Determine the (x, y) coordinate at the center of the cell enclosing the given text.  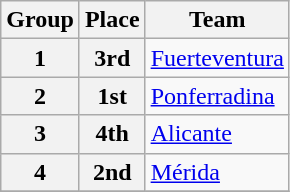
2 (40, 96)
Ponferradina (217, 96)
1 (40, 58)
Alicante (217, 134)
Team (217, 20)
1st (112, 96)
Place (112, 20)
3 (40, 134)
Mérida (217, 172)
4 (40, 172)
3rd (112, 58)
4th (112, 134)
Fuerteventura (217, 58)
Group (40, 20)
2nd (112, 172)
